Determine the [x, y] coordinate at the center of the cell enclosing the given text.  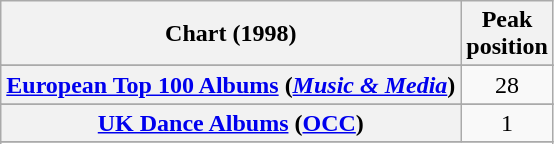
28 [507, 85]
UK Dance Albums (OCC) [231, 123]
European Top 100 Albums (Music & Media) [231, 85]
1 [507, 123]
Peakposition [507, 34]
Chart (1998) [231, 34]
